Return the [x, y] coordinate for the center point of the cell that contains the specified text.  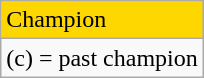
Champion [102, 20]
(c) = past champion [102, 58]
